From the cell containing the given text, extract its center point as (X, Y) coordinate. 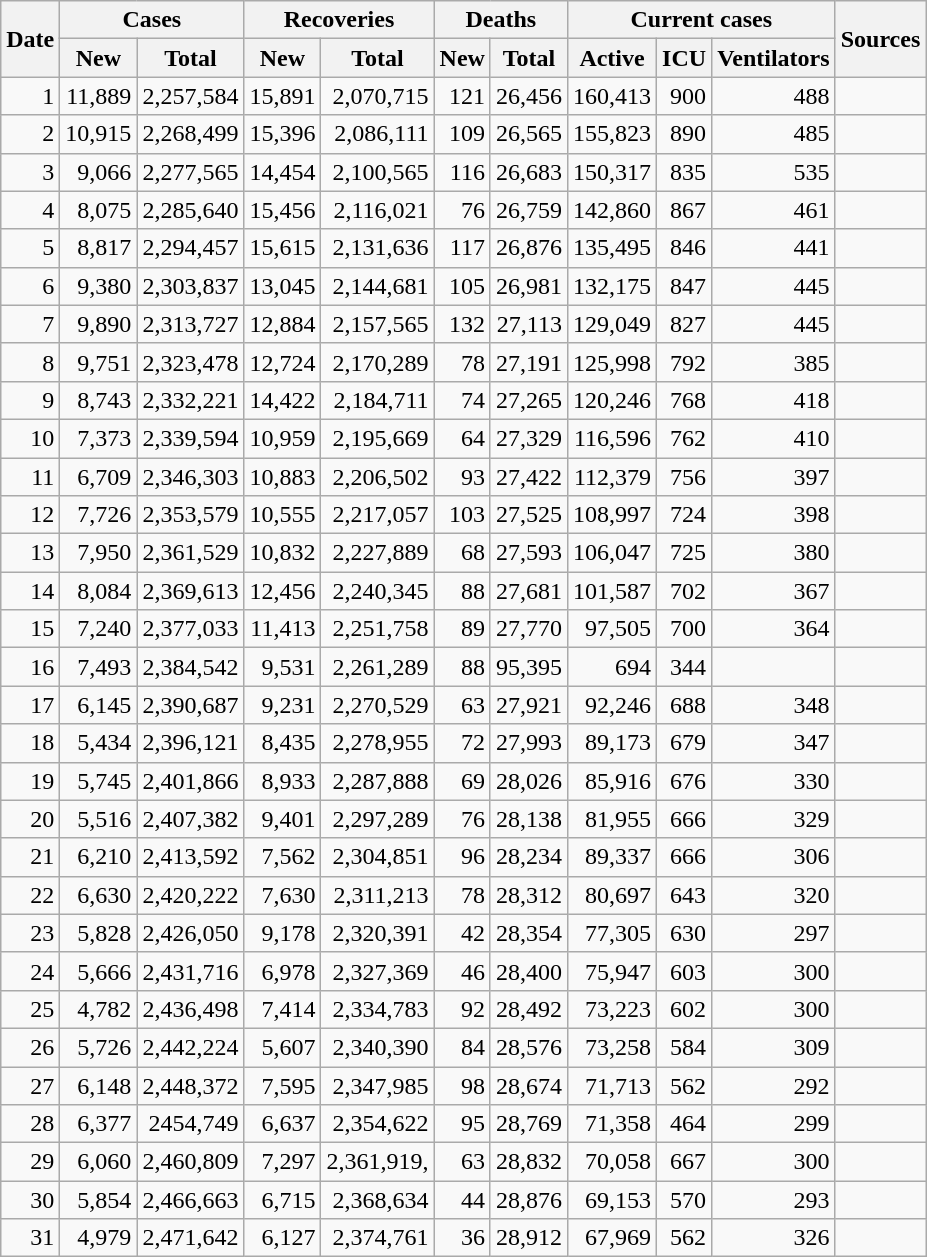
64 (462, 438)
2,420,222 (190, 895)
299 (774, 1124)
2,170,289 (378, 362)
694 (612, 667)
101,587 (612, 591)
6,709 (98, 477)
329 (774, 819)
27,993 (528, 743)
10,883 (282, 477)
6,210 (98, 857)
2,369,613 (190, 591)
23 (30, 933)
2,334,783 (378, 1009)
835 (684, 172)
461 (774, 210)
13,045 (282, 286)
2,368,634 (378, 1200)
15,891 (282, 96)
116 (462, 172)
10,915 (98, 134)
900 (684, 96)
410 (774, 438)
15,396 (282, 134)
2,377,033 (190, 629)
121 (462, 96)
9,531 (282, 667)
2,426,050 (190, 933)
5,854 (98, 1200)
347 (774, 743)
2,278,955 (378, 743)
12,456 (282, 591)
27,422 (528, 477)
85,916 (612, 781)
27 (30, 1085)
5 (30, 248)
756 (684, 477)
702 (684, 591)
2,442,224 (190, 1047)
12,724 (282, 362)
19 (30, 781)
7 (30, 324)
95 (462, 1124)
5,666 (98, 971)
2,313,727 (190, 324)
4,979 (98, 1238)
28,312 (528, 895)
30 (30, 1200)
106,047 (612, 553)
28,912 (528, 1238)
570 (684, 1200)
9,380 (98, 286)
27,329 (528, 438)
643 (684, 895)
97,505 (612, 629)
24 (30, 971)
2,144,681 (378, 286)
28,026 (528, 781)
155,823 (612, 134)
69 (462, 781)
344 (684, 667)
Deaths (500, 20)
7,414 (282, 1009)
2,390,687 (190, 705)
129,049 (612, 324)
5,516 (98, 819)
26,456 (528, 96)
26,981 (528, 286)
488 (774, 96)
22 (30, 895)
10 (30, 438)
Current cases (701, 20)
8,933 (282, 781)
26,759 (528, 210)
2,257,584 (190, 96)
2,070,715 (378, 96)
28,234 (528, 857)
2,361,919, (378, 1162)
2,294,457 (190, 248)
535 (774, 172)
418 (774, 400)
2,268,499 (190, 134)
768 (684, 400)
Date (30, 39)
7,630 (282, 895)
6,377 (98, 1124)
70,058 (612, 1162)
15,456 (282, 210)
7,595 (282, 1085)
117 (462, 248)
74 (462, 400)
9,401 (282, 819)
847 (684, 286)
676 (684, 781)
5,726 (98, 1047)
26,565 (528, 134)
28,400 (528, 971)
367 (774, 591)
2,327,369 (378, 971)
Sources (880, 39)
132 (462, 324)
160,413 (612, 96)
385 (774, 362)
142,860 (612, 210)
112,379 (612, 477)
2,401,866 (190, 781)
13 (30, 553)
10,555 (282, 515)
6,630 (98, 895)
846 (684, 248)
306 (774, 857)
27,191 (528, 362)
398 (774, 515)
6,148 (98, 1085)
ICU (684, 58)
827 (684, 324)
584 (684, 1047)
700 (684, 629)
326 (774, 1238)
71,358 (612, 1124)
8,817 (98, 248)
2,217,057 (378, 515)
9,231 (282, 705)
93 (462, 477)
364 (774, 629)
21 (30, 857)
31 (30, 1238)
2454,749 (190, 1124)
150,317 (612, 172)
630 (684, 933)
485 (774, 134)
28,769 (528, 1124)
14,454 (282, 172)
792 (684, 362)
125,998 (612, 362)
2,346,303 (190, 477)
2,303,837 (190, 286)
464 (684, 1124)
2,287,888 (378, 781)
89,337 (612, 857)
2,320,391 (378, 933)
309 (774, 1047)
2,340,390 (378, 1047)
6 (30, 286)
2,285,640 (190, 210)
2,353,579 (190, 515)
9 (30, 400)
2,261,289 (378, 667)
7,373 (98, 438)
397 (774, 477)
27,921 (528, 705)
28,876 (528, 1200)
724 (684, 515)
16 (30, 667)
95,395 (528, 667)
89 (462, 629)
9,751 (98, 362)
2,431,716 (190, 971)
11,413 (282, 629)
348 (774, 705)
27,681 (528, 591)
2,270,529 (378, 705)
12 (30, 515)
7,240 (98, 629)
5,828 (98, 933)
28,354 (528, 933)
1 (30, 96)
27,265 (528, 400)
120,246 (612, 400)
8,435 (282, 743)
5,607 (282, 1047)
762 (684, 438)
28 (30, 1124)
84 (462, 1047)
2,311,213 (378, 895)
26,876 (528, 248)
2,206,502 (378, 477)
292 (774, 1085)
293 (774, 1200)
6,060 (98, 1162)
2,240,345 (378, 591)
109 (462, 134)
2,396,121 (190, 743)
72 (462, 743)
44 (462, 1200)
Recoveries (339, 20)
2,339,594 (190, 438)
6,145 (98, 705)
Ventilators (774, 58)
2,407,382 (190, 819)
2,195,669 (378, 438)
4,782 (98, 1009)
14,422 (282, 400)
688 (684, 705)
81,955 (612, 819)
7,950 (98, 553)
14 (30, 591)
73,223 (612, 1009)
2,086,111 (378, 134)
2,436,498 (190, 1009)
7,726 (98, 515)
103 (462, 515)
2,448,372 (190, 1085)
9,066 (98, 172)
3 (30, 172)
9,178 (282, 933)
4 (30, 210)
2,471,642 (190, 1238)
10,832 (282, 553)
15,615 (282, 248)
26,683 (528, 172)
18 (30, 743)
6,637 (282, 1124)
8,075 (98, 210)
330 (774, 781)
42 (462, 933)
667 (684, 1162)
2,251,758 (378, 629)
71,713 (612, 1085)
320 (774, 895)
69,153 (612, 1200)
2,116,021 (378, 210)
29 (30, 1162)
9,890 (98, 324)
297 (774, 933)
92,246 (612, 705)
135,495 (612, 248)
867 (684, 210)
25 (30, 1009)
7,297 (282, 1162)
441 (774, 248)
96 (462, 857)
2 (30, 134)
7,493 (98, 667)
2,227,889 (378, 553)
77,305 (612, 933)
8,084 (98, 591)
11 (30, 477)
28,674 (528, 1085)
6,127 (282, 1238)
67,969 (612, 1238)
602 (684, 1009)
28,576 (528, 1047)
108,997 (612, 515)
2,460,809 (190, 1162)
92 (462, 1009)
2,277,565 (190, 172)
89,173 (612, 743)
105 (462, 286)
603 (684, 971)
75,947 (612, 971)
2,323,478 (190, 362)
28,138 (528, 819)
7,562 (282, 857)
28,832 (528, 1162)
98 (462, 1085)
2,413,592 (190, 857)
679 (684, 743)
2,332,221 (190, 400)
380 (774, 553)
20 (30, 819)
2,131,636 (378, 248)
2,157,565 (378, 324)
27,525 (528, 515)
132,175 (612, 286)
15 (30, 629)
27,770 (528, 629)
10,959 (282, 438)
36 (462, 1238)
Active (612, 58)
8 (30, 362)
27,593 (528, 553)
6,715 (282, 1200)
2,347,985 (378, 1085)
116,596 (612, 438)
5,745 (98, 781)
12,884 (282, 324)
2,354,622 (378, 1124)
80,697 (612, 895)
725 (684, 553)
2,297,289 (378, 819)
11,889 (98, 96)
2,184,711 (378, 400)
8,743 (98, 400)
2,304,851 (378, 857)
46 (462, 971)
2,100,565 (378, 172)
2,384,542 (190, 667)
6,978 (282, 971)
68 (462, 553)
890 (684, 134)
17 (30, 705)
Cases (152, 20)
2,466,663 (190, 1200)
2,361,529 (190, 553)
28,492 (528, 1009)
5,434 (98, 743)
27,113 (528, 324)
2,374,761 (378, 1238)
26 (30, 1047)
73,258 (612, 1047)
